Output the [X, Y] coordinate of the center of the cell containing the given text.  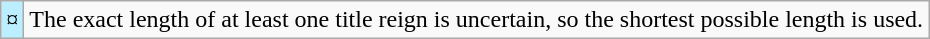
The exact length of at least one title reign is uncertain, so the shortest possible length is used. [476, 20]
¤ [12, 20]
